Output the (X, Y) coordinate of the center of the cell containing the given text.  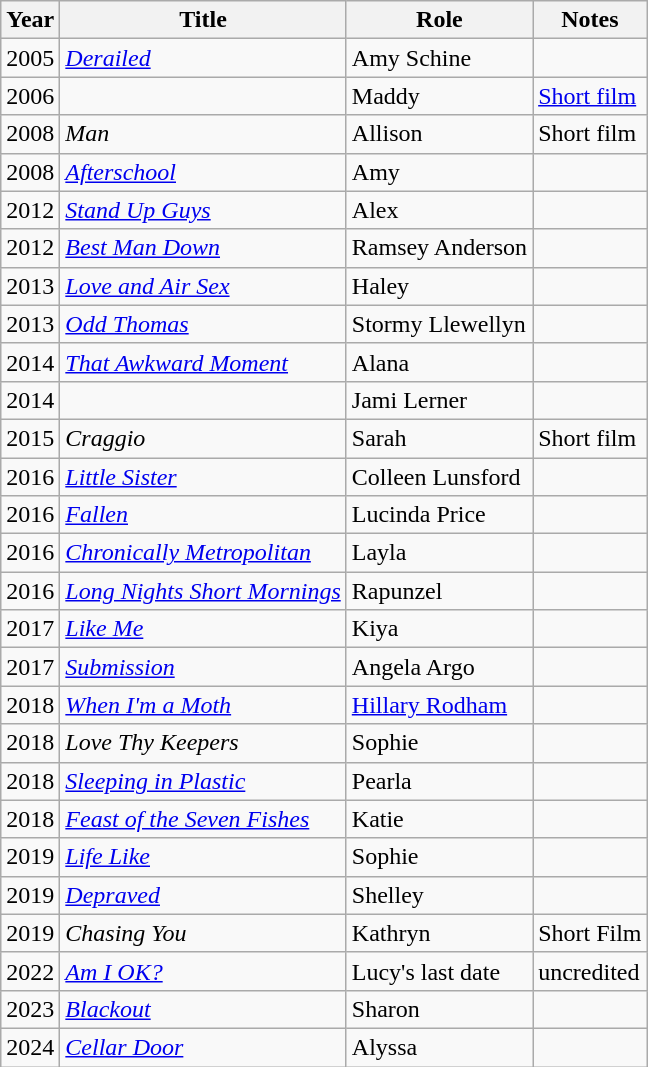
Odd Thomas (203, 324)
Notes (590, 20)
That Awkward Moment (203, 362)
Blackout (203, 1009)
Depraved (203, 895)
Angela Argo (439, 667)
Alyssa (439, 1047)
Katie (439, 819)
Amy Schine (439, 58)
Allison (439, 134)
2022 (30, 971)
Long Nights Short Mornings (203, 591)
Cellar Door (203, 1047)
Kiya (439, 629)
Man (203, 134)
Am I OK? (203, 971)
Lucinda Price (439, 515)
Feast of the Seven Fishes (203, 819)
Hillary Rodham (439, 705)
Ramsey Anderson (439, 248)
Pearla (439, 781)
2005 (30, 58)
Chronically Metropolitan (203, 553)
Colleen Lunsford (439, 477)
Craggio (203, 438)
Derailed (203, 58)
Lucy's last date (439, 971)
Stormy Llewellyn (439, 324)
Year (30, 20)
Stand Up Guys (203, 210)
Fallen (203, 515)
Shelley (439, 895)
Love and Air Sex (203, 286)
Best Man Down (203, 248)
Little Sister (203, 477)
Alex (439, 210)
Chasing You (203, 933)
uncredited (590, 971)
2024 (30, 1047)
Jami Lerner (439, 400)
Life Like (203, 857)
Maddy (439, 96)
Submission (203, 667)
Haley (439, 286)
Like Me (203, 629)
2006 (30, 96)
2023 (30, 1009)
Amy (439, 172)
Title (203, 20)
Short Film (590, 933)
Rapunzel (439, 591)
Role (439, 20)
Layla (439, 553)
Alana (439, 362)
Sleeping in Plastic (203, 781)
When I'm a Moth (203, 705)
2015 (30, 438)
Love Thy Keepers (203, 743)
Sharon (439, 1009)
Afterschool (203, 172)
Sarah (439, 438)
Kathryn (439, 933)
